Return (x, y) of the center of cell containing provided text 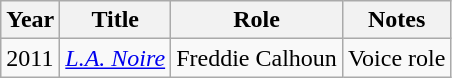
Role (257, 20)
Voice role (396, 58)
Freddie Calhoun (257, 58)
Title (116, 20)
L.A. Noire (116, 58)
Notes (396, 20)
2011 (30, 58)
Year (30, 20)
